Output the (x, y) coordinate of the center of the cell containing the given text.  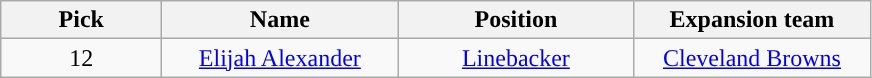
Position (516, 20)
Elijah Alexander (280, 58)
Expansion team (752, 20)
Linebacker (516, 58)
Cleveland Browns (752, 58)
Name (280, 20)
12 (82, 58)
Pick (82, 20)
